Capture the cell that displays the provided text and extract its [X, Y] central coordinate. 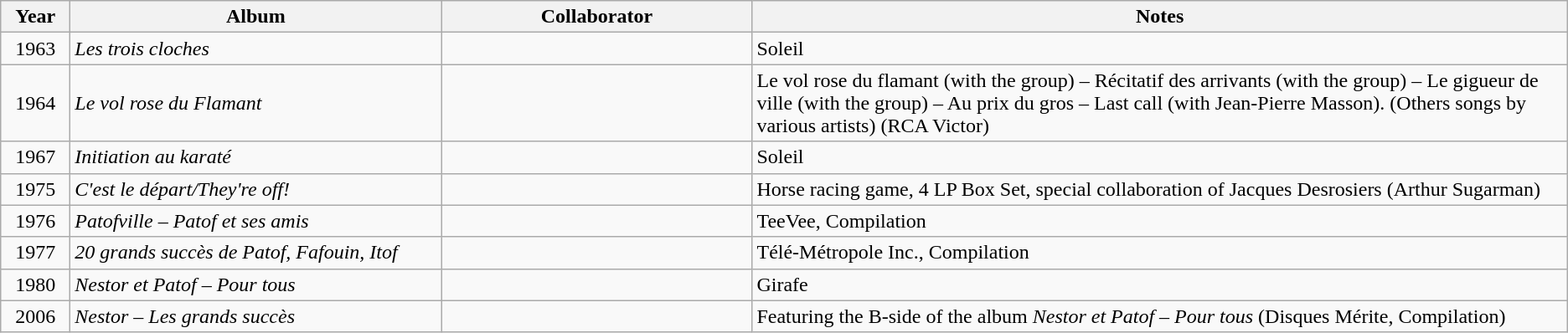
20 grands succès de Patof, Fafouin, Itof [256, 253]
2006 [35, 316]
Notes [1159, 17]
C'est le départ/They're off! [256, 189]
Nestor – Les grands succès [256, 316]
TeeVee, Compilation [1159, 221]
1977 [35, 253]
Horse racing game, 4 LP Box Set, special collaboration of Jacques Desrosiers (Arthur Sugarman) [1159, 189]
1967 [35, 157]
1964 [35, 103]
Nestor et Patof – Pour tous [256, 284]
Initiation au karaté [256, 157]
1980 [35, 284]
Télé-Métropole Inc., Compilation [1159, 253]
Collaborator [596, 17]
Les trois cloches [256, 49]
Patofville – Patof et ses amis [256, 221]
1975 [35, 189]
Girafe [1159, 284]
Le vol rose du Flamant [256, 103]
1976 [35, 221]
1963 [35, 49]
Album [256, 17]
Year [35, 17]
Featuring the B-side of the album Nestor et Patof – Pour tous (Disques Mérite, Compilation) [1159, 316]
